Find where the given text appears and provide that cell's center as (x, y) coordinate. 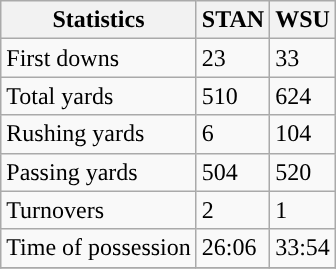
33 (303, 58)
Rushing yards (99, 134)
510 (232, 96)
504 (232, 172)
33:54 (303, 248)
Total yards (99, 96)
26:06 (232, 248)
First downs (99, 58)
STAN (232, 20)
Turnovers (99, 210)
Passing yards (99, 172)
Statistics (99, 20)
2 (232, 210)
6 (232, 134)
WSU (303, 20)
23 (232, 58)
Time of possession (99, 248)
1 (303, 210)
624 (303, 96)
104 (303, 134)
520 (303, 172)
